Identify which cell holds the provided text, then report its (x, y) central coordinate. 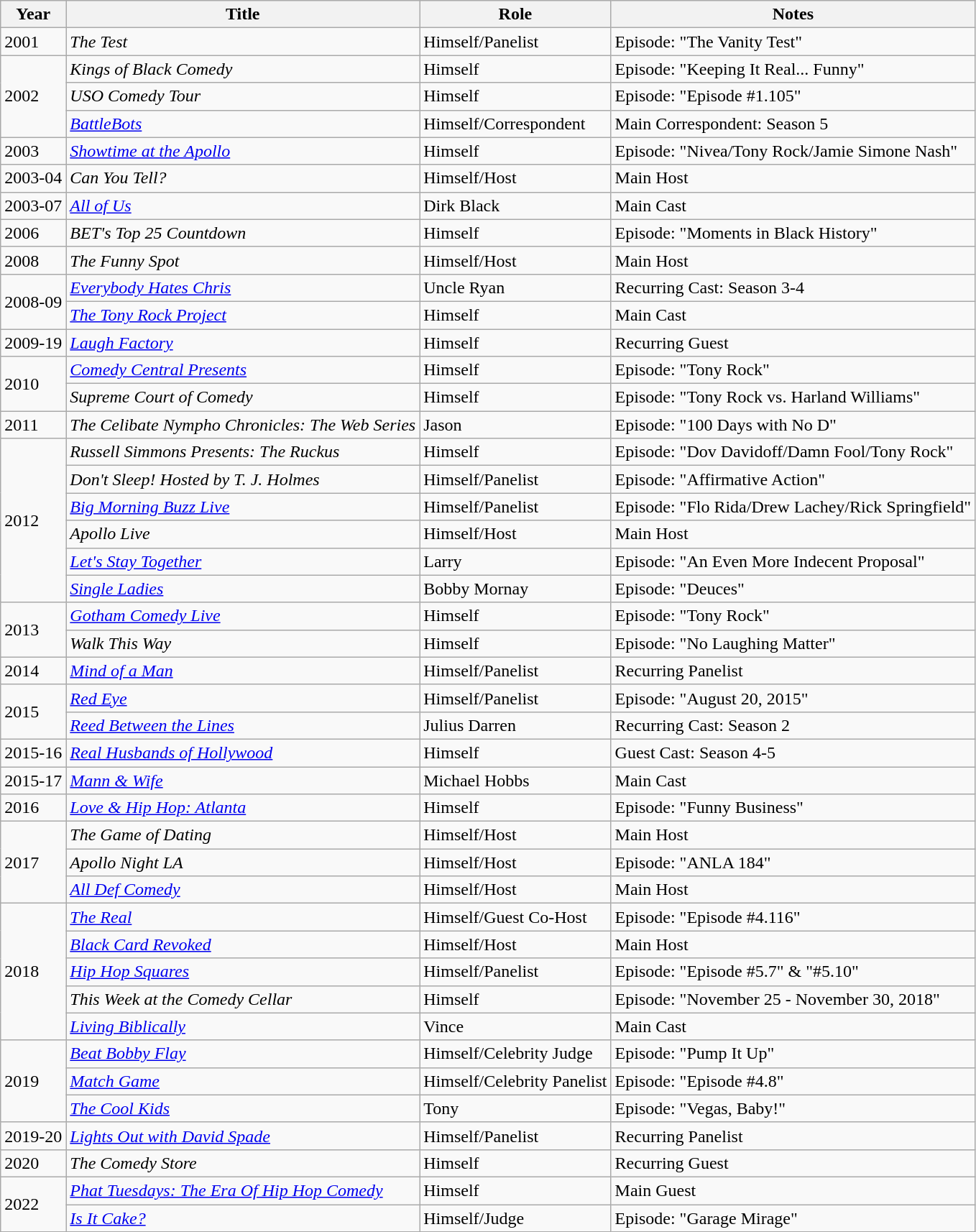
Can You Tell? (243, 178)
Episode: "Pump It Up" (793, 1054)
2015-16 (33, 753)
Let's Stay Together (243, 561)
Is It Cake? (243, 1218)
Dirk Black (515, 206)
Larry (515, 561)
Episode: "Moments in Black History" (793, 233)
Beat Bobby Flay (243, 1054)
Living Biblically (243, 1026)
Kings of Black Comedy (243, 69)
All of Us (243, 206)
Episode: "Affirmative Action" (793, 479)
Single Ladies (243, 589)
Hip Hop Squares (243, 972)
Episode: "An Even More Indecent Proposal" (793, 561)
Phat Tuesdays: The Era Of Hip Hop Comedy (243, 1190)
Year (33, 14)
The Celibate Nympho Chronicles: The Web Series (243, 425)
Episode: "Flo Rida/Drew Lachey/Rick Springfield" (793, 507)
Big Morning Buzz Live (243, 507)
BET's Top 25 Countdown (243, 233)
Mann & Wife (243, 780)
Title (243, 14)
Gotham Comedy Live (243, 616)
Himself/Guest Co-Host (515, 917)
Episode: "Vegas, Baby!" (793, 1108)
BattleBots (243, 124)
Episode: "Dov Davidoff/Damn Fool/Tony Rock" (793, 452)
Everybody Hates Chris (243, 288)
2012 (33, 520)
2006 (33, 233)
2011 (33, 425)
Don't Sleep! Hosted by T. J. Holmes (243, 479)
Himself/Celebrity Panelist (515, 1081)
Jason (515, 425)
2009-19 (33, 343)
Reed Between the Lines (243, 725)
2001 (33, 42)
Julius Darren (515, 725)
2015 (33, 712)
Notes (793, 14)
2010 (33, 384)
Tony (515, 1108)
2019-20 (33, 1136)
2022 (33, 1204)
Red Eye (243, 698)
The Tony Rock Project (243, 315)
Episode: "ANLA 184" (793, 863)
Apollo Night LA (243, 863)
Role (515, 14)
Main Correspondent: Season 5 (793, 124)
USO Comedy Tour (243, 96)
2019 (33, 1081)
Himself/Correspondent (515, 124)
Black Card Revoked (243, 944)
Episode: "Funny Business" (793, 808)
2020 (33, 1163)
Himself/Judge (515, 1218)
The Game of Dating (243, 835)
2008 (33, 260)
Episode: "Deuces" (793, 589)
2003 (33, 151)
Main Guest (793, 1190)
Match Game (243, 1081)
The Real (243, 917)
2014 (33, 671)
2016 (33, 808)
Episode: "Episode #4.8" (793, 1081)
Mind of a Man (243, 671)
Himself/Celebrity Judge (515, 1054)
Comedy Central Presents (243, 370)
2002 (33, 96)
Episode: "Episode #1.105" (793, 96)
Recurring Cast: Season 2 (793, 725)
Episode: "Garage Mirage" (793, 1218)
2003-04 (33, 178)
Episode: "Episode #5.7" & "#5.10" (793, 972)
2015-17 (33, 780)
Uncle Ryan (515, 288)
Episode: "November 25 - November 30, 2018" (793, 999)
Love & Hip Hop: Atlanta (243, 808)
Episode: "Keeping It Real... Funny" (793, 69)
The Test (243, 42)
2003-07 (33, 206)
Real Husbands of Hollywood (243, 753)
Episode: "Tony Rock vs. Harland Williams" (793, 397)
Bobby Mornay (515, 589)
This Week at the Comedy Cellar (243, 999)
Laugh Factory (243, 343)
The Comedy Store (243, 1163)
Supreme Court of Comedy (243, 397)
2017 (33, 863)
Lights Out with David Spade (243, 1136)
Guest Cast: Season 4-5 (793, 753)
Episode: "The Vanity Test" (793, 42)
Recurring Cast: Season 3-4 (793, 288)
Vince (515, 1026)
Episode: "No Laughing Matter" (793, 643)
2018 (33, 972)
Walk This Way (243, 643)
2008-09 (33, 301)
Episode: "100 Days with No D" (793, 425)
2013 (33, 630)
Episode: "Episode #4.116" (793, 917)
All Def Comedy (243, 890)
Michael Hobbs (515, 780)
Episode: "Nivea/Tony Rock/Jamie Simone Nash" (793, 151)
The Cool Kids (243, 1108)
Showtime at the Apollo (243, 151)
Apollo Live (243, 534)
The Funny Spot (243, 260)
Episode: "August 20, 2015" (793, 698)
Russell Simmons Presents: The Ruckus (243, 452)
